Pinpoint the cell where the given text exists, returning its [X, Y] midpoint coordinate. 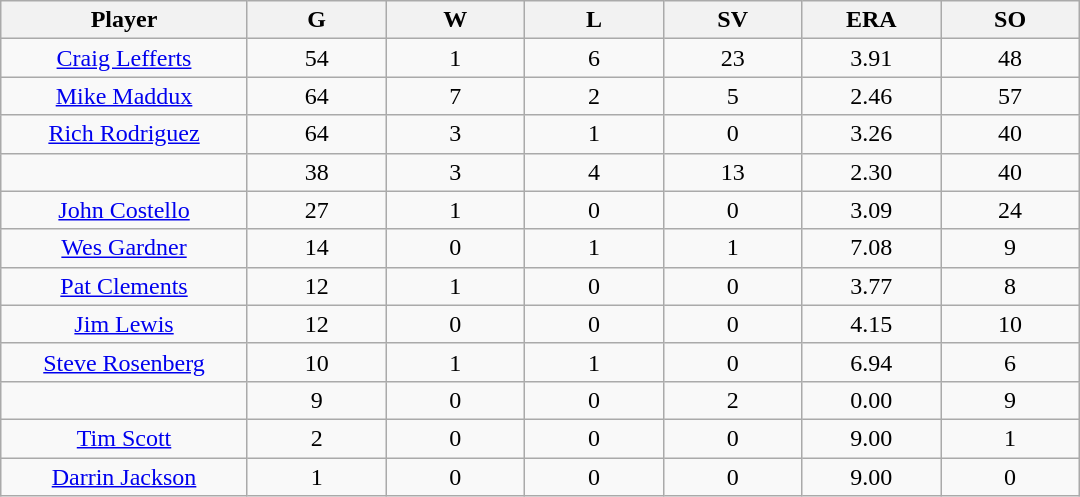
2.46 [872, 96]
W [456, 20]
27 [316, 210]
7.08 [872, 248]
Steve Rosenberg [124, 362]
3.09 [872, 210]
L [594, 20]
13 [732, 172]
Player [124, 20]
54 [316, 58]
Rich Rodriguez [124, 134]
Tim Scott [124, 438]
0.00 [872, 400]
23 [732, 58]
SV [732, 20]
3.26 [872, 134]
ERA [872, 20]
John Costello [124, 210]
24 [1010, 210]
SO [1010, 20]
3.77 [872, 286]
Mike Maddux [124, 96]
3.91 [872, 58]
G [316, 20]
57 [1010, 96]
Wes Gardner [124, 248]
4 [594, 172]
Darrin Jackson [124, 477]
14 [316, 248]
Craig Lefferts [124, 58]
5 [732, 96]
2.30 [872, 172]
Jim Lewis [124, 324]
Pat Clements [124, 286]
48 [1010, 58]
7 [456, 96]
6.94 [872, 362]
8 [1010, 286]
38 [316, 172]
4.15 [872, 324]
